Provide the (X, Y) coordinate of the cell's center where the given text is located.  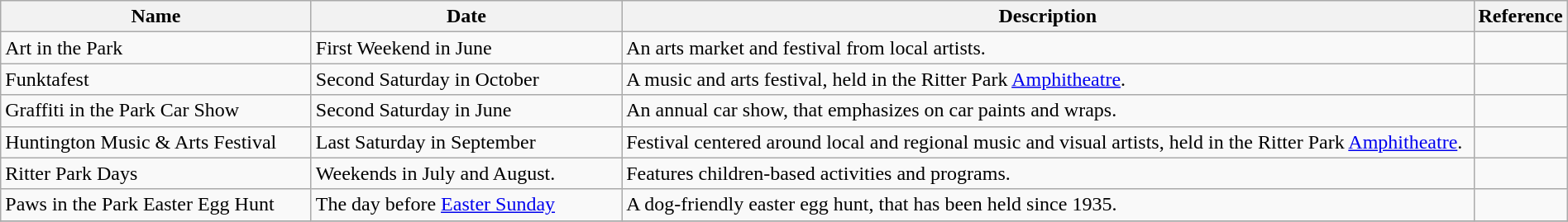
Graffiti in the Park Car Show (156, 111)
Second Saturday in June (466, 111)
Ritter Park Days (156, 173)
Name (156, 17)
An arts market and festival from local artists. (1048, 48)
A music and arts festival, held in the Ritter Park Amphitheatre. (1048, 79)
Last Saturday in September (466, 142)
Description (1048, 17)
Weekends in July and August. (466, 173)
A dog-friendly easter egg hunt, that has been held since 1935. (1048, 205)
Paws in the Park Easter Egg Hunt (156, 205)
Huntington Music & Arts Festival (156, 142)
Reference (1520, 17)
Art in the Park (156, 48)
Features children-based activities and programs. (1048, 173)
Date (466, 17)
Festival centered around local and regional music and visual artists, held in the Ritter Park Amphitheatre. (1048, 142)
Second Saturday in October (466, 79)
First Weekend in June (466, 48)
Funktafest (156, 79)
An annual car show, that emphasizes on car paints and wraps. (1048, 111)
The day before Easter Sunday (466, 205)
